Locate the cell with the specified text and output its [x, y] center coordinate. 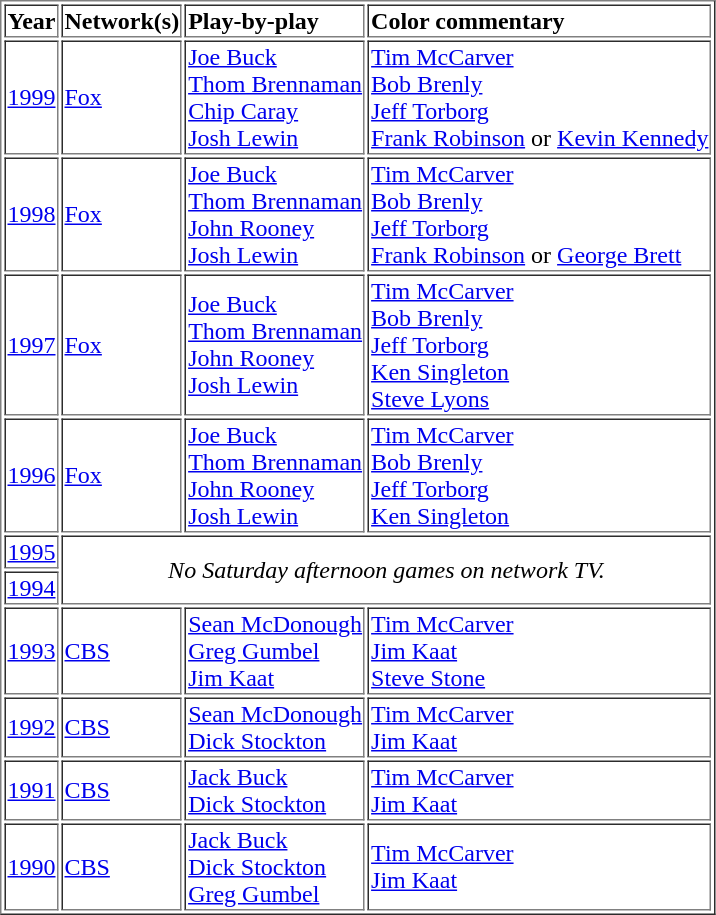
Tim McCarverBob BrenlyJeff TorborgFrank Robinson or George Brett [540, 215]
Sean McDonoughGreg GumbelJim Kaat [275, 652]
Color commentary [540, 20]
Tim McCarverJim KaatSteve Stone [540, 652]
Network(s) [122, 20]
1990 [31, 868]
Tim McCarverBob BrenlyJeff TorborgFrank Robinson or Kevin Kennedy [540, 97]
Joe BuckThom BrennamanChip CarayJosh Lewin [275, 97]
1995 [31, 552]
Jack BuckDick Stockton [275, 790]
1999 [31, 97]
Play-by-play [275, 20]
1991 [31, 790]
Year [31, 20]
1997 [31, 344]
1992 [31, 728]
1998 [31, 215]
1993 [31, 652]
Jack BuckDick StocktonGreg Gumbel [275, 868]
No Saturday afternoon games on network TV. [387, 570]
1994 [31, 588]
Tim McCarverBob BrenlyJeff TorborgKen SingletonSteve Lyons [540, 344]
1996 [31, 475]
Tim McCarverBob BrenlyJeff TorborgKen Singleton [540, 475]
Sean McDonoughDick Stockton [275, 728]
